Search for the cell housing the specified text and yield its (X, Y) center coordinate. 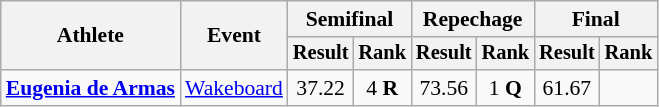
Event (234, 36)
Repechage (472, 19)
73.56 (444, 88)
37.22 (321, 88)
Wakeboard (234, 88)
Semifinal (350, 19)
1 Q (506, 88)
Eugenia de Armas (90, 88)
4 R (382, 88)
61.67 (567, 88)
Athlete (90, 36)
Final (596, 19)
